Capture the cell that displays the provided text and extract its [x, y] central coordinate. 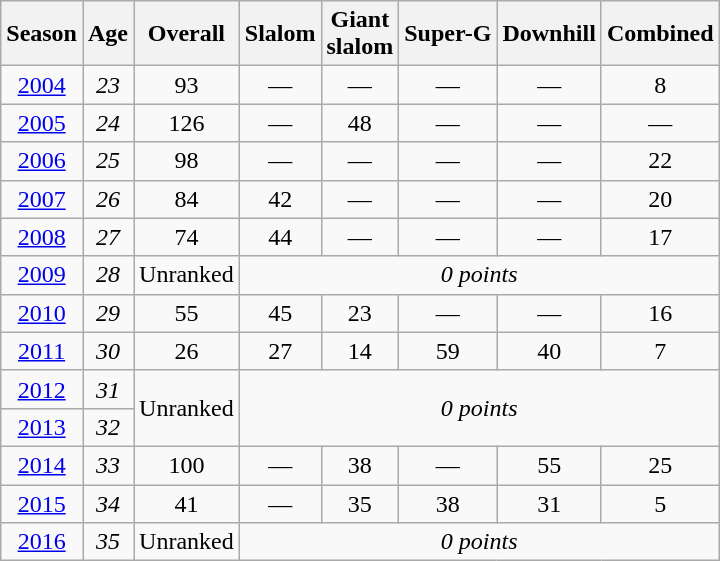
2007 [42, 199]
2006 [42, 161]
74 [187, 237]
2014 [42, 465]
Slalom [280, 34]
2016 [42, 542]
2013 [42, 427]
Age [108, 34]
Season [42, 34]
32 [108, 427]
44 [280, 237]
7 [660, 351]
2012 [42, 389]
2015 [42, 503]
2011 [42, 351]
93 [187, 85]
33 [108, 465]
48 [360, 123]
22 [660, 161]
Combined [660, 34]
42 [280, 199]
14 [360, 351]
2005 [42, 123]
2008 [42, 237]
2010 [42, 313]
29 [108, 313]
8 [660, 85]
34 [108, 503]
Giantslalom [360, 34]
16 [660, 313]
59 [448, 351]
17 [660, 237]
20 [660, 199]
41 [187, 503]
84 [187, 199]
2009 [42, 275]
126 [187, 123]
28 [108, 275]
100 [187, 465]
Overall [187, 34]
98 [187, 161]
2004 [42, 85]
45 [280, 313]
40 [549, 351]
30 [108, 351]
24 [108, 123]
Super-G [448, 34]
5 [660, 503]
Downhill [549, 34]
